Extract the (x, y) coordinate from the center of the cell holding the provided text.  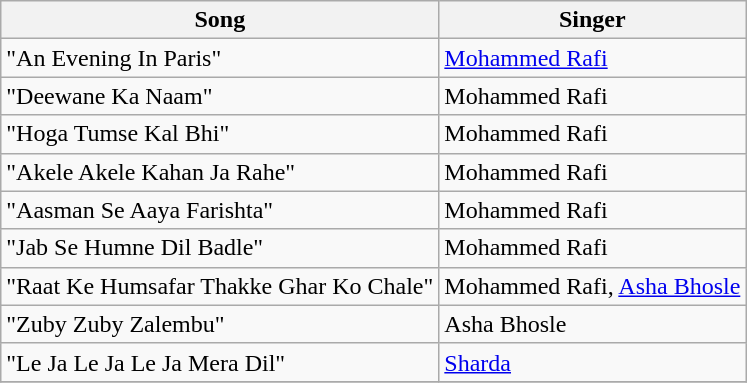
Sharda (592, 362)
Asha Bhosle (592, 324)
"Le Ja Le Ja Le Ja Mera Dil" (220, 362)
"An Evening In Paris" (220, 58)
"Aasman Se Aaya Farishta" (220, 210)
"Deewane Ka Naam" (220, 96)
"Hoga Tumse Kal Bhi" (220, 134)
"Raat Ke Humsafar Thakke Ghar Ko Chale" (220, 286)
"Akele Akele Kahan Ja Rahe" (220, 172)
"Zuby Zuby Zalembu" (220, 324)
Song (220, 20)
Singer (592, 20)
Mohammed Rafi, Asha Bhosle (592, 286)
"Jab Se Humne Dil Badle" (220, 248)
